Detect which cell encompasses the target text, then output its (X, Y) center coordinate. 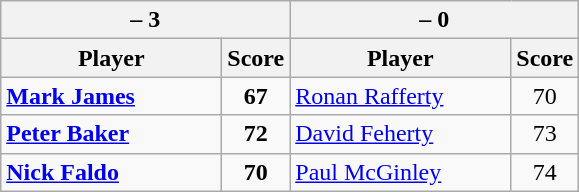
72 (256, 134)
Paul McGinley (400, 172)
David Feherty (400, 134)
74 (545, 172)
Mark James (112, 96)
67 (256, 96)
Ronan Rafferty (400, 96)
Peter Baker (112, 134)
73 (545, 134)
– 3 (146, 20)
– 0 (434, 20)
Nick Faldo (112, 172)
